Detect which cell encompasses the target text, then output its [X, Y] center coordinate. 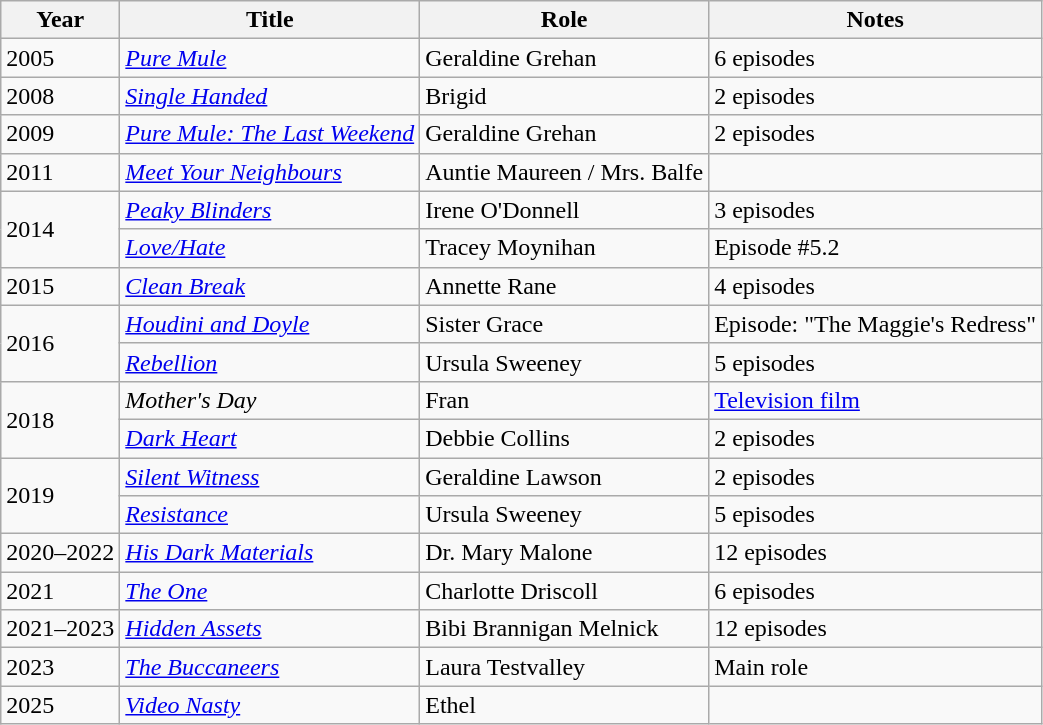
Ethel [564, 705]
Clean Break [270, 286]
Dark Heart [270, 438]
Sister Grace [564, 324]
Notes [876, 20]
Brigid [564, 96]
2021 [60, 591]
3 episodes [876, 210]
Geraldine Lawson [564, 477]
Charlotte Driscoll [564, 591]
2023 [60, 667]
His Dark Materials [270, 553]
Peaky Blinders [270, 210]
4 episodes [876, 286]
Resistance [270, 515]
Debbie Collins [564, 438]
Silent Witness [270, 477]
Role [564, 20]
2009 [60, 134]
Dr. Mary Malone [564, 553]
Title [270, 20]
Episode: "The Maggie's Redress" [876, 324]
Single Handed [270, 96]
Video Nasty [270, 705]
Mother's Day [270, 400]
Annette Rane [564, 286]
2018 [60, 419]
Tracey Moynihan [564, 248]
2021–2023 [60, 629]
Fran [564, 400]
2020–2022 [60, 553]
2005 [60, 58]
2011 [60, 172]
Love/Hate [270, 248]
Year [60, 20]
Pure Mule [270, 58]
Hidden Assets [270, 629]
The One [270, 591]
2008 [60, 96]
2015 [60, 286]
Irene O'Donnell [564, 210]
Auntie Maureen / Mrs. Balfe [564, 172]
The Buccaneers [270, 667]
Laura Testvalley [564, 667]
Rebellion [270, 362]
Houdini and Doyle [270, 324]
Meet Your Neighbours [270, 172]
2025 [60, 705]
Bibi Brannigan Melnick [564, 629]
2014 [60, 229]
Pure Mule: The Last Weekend [270, 134]
2016 [60, 343]
Television film [876, 400]
Main role [876, 667]
Episode #5.2 [876, 248]
2019 [60, 496]
